Provide the (x, y) coordinate of the cell's center where the given text is located.  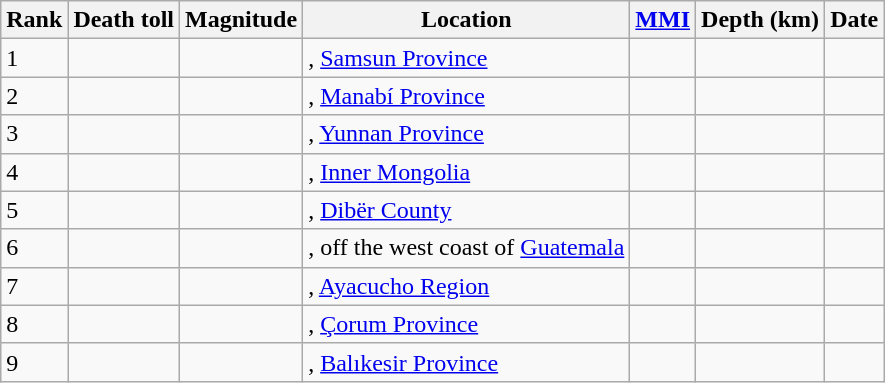
Date (854, 20)
MMI (663, 20)
, Yunnan Province (466, 134)
, Ayacucho Region (466, 286)
, Samsun Province (466, 58)
, Çorum Province (466, 324)
9 (34, 362)
6 (34, 248)
Magnitude (242, 20)
8 (34, 324)
, Manabí Province (466, 96)
3 (34, 134)
7 (34, 286)
2 (34, 96)
4 (34, 172)
Death toll (124, 20)
, Dibër County (466, 210)
5 (34, 210)
, Balıkesir Province (466, 362)
1 (34, 58)
Rank (34, 20)
Depth (km) (760, 20)
, off the west coast of Guatemala (466, 248)
Location (466, 20)
, Inner Mongolia (466, 172)
